Capture the cell that displays the provided text and extract its [x, y] central coordinate. 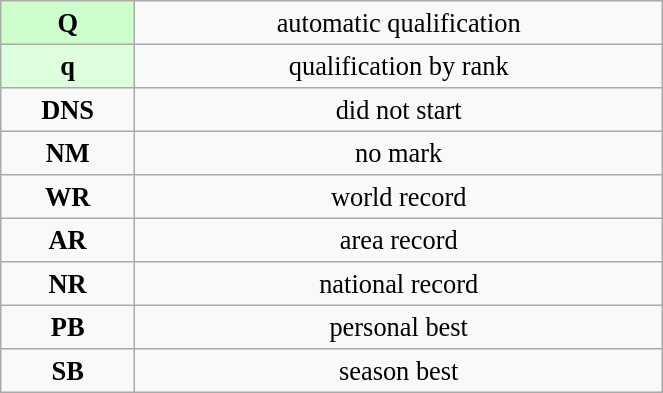
SB [68, 371]
PB [68, 327]
world record [399, 197]
AR [68, 240]
automatic qualification [399, 22]
NM [68, 153]
did not start [399, 109]
q [68, 66]
season best [399, 371]
NR [68, 284]
WR [68, 197]
no mark [399, 153]
qualification by rank [399, 66]
personal best [399, 327]
area record [399, 240]
Q [68, 22]
national record [399, 284]
DNS [68, 109]
